Pinpoint the cell where the given text exists, returning its (x, y) midpoint coordinate. 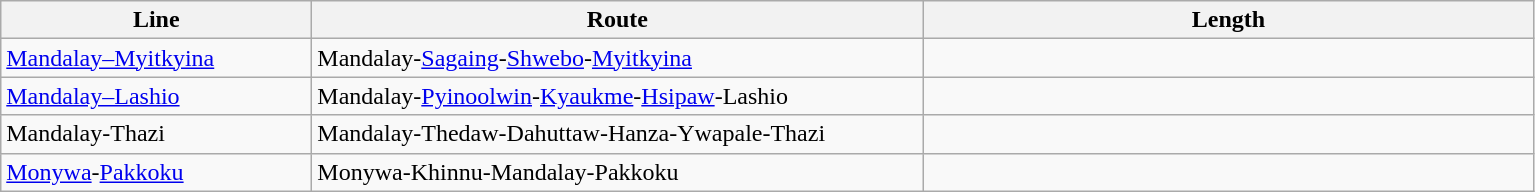
Mandalay-Sagaing-Shwebo-Myitkyina (618, 58)
Mandalay-Thedaw-Dahuttaw-Hanza-Ywapale-Thazi (618, 134)
Mandalay–Lashio (156, 96)
Line (156, 20)
Mandalay–Myitkyina (156, 58)
Route (618, 20)
Mandalay-Thazi (156, 134)
Monywa-Khinnu-Mandalay-Pakkoku (618, 172)
Monywa-Pakkoku (156, 172)
Mandalay-Pyinoolwin-Kyaukme-Hsipaw-Lashio (618, 96)
Length (1228, 20)
